Search for the cell housing the specified text and yield its [x, y] center coordinate. 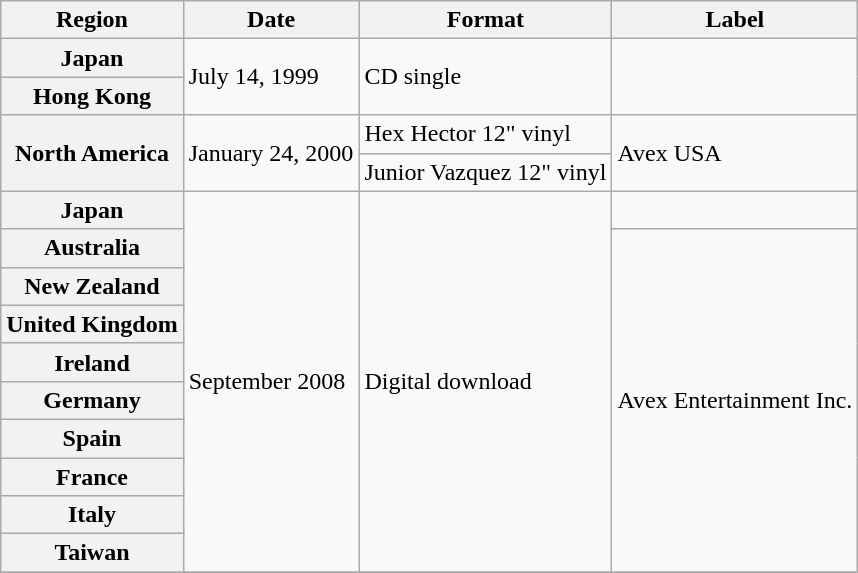
Format [486, 20]
Digital download [486, 382]
France [92, 477]
Hong Kong [92, 96]
January 24, 2000 [271, 153]
Ireland [92, 362]
Label [735, 20]
Spain [92, 438]
September 2008 [271, 382]
Italy [92, 515]
Hex Hector 12" vinyl [486, 134]
North America [92, 153]
Germany [92, 400]
July 14, 1999 [271, 77]
Junior Vazquez 12" vinyl [486, 172]
New Zealand [92, 286]
Region [92, 20]
Avex USA [735, 153]
Australia [92, 248]
Avex Entertainment Inc. [735, 400]
Date [271, 20]
United Kingdom [92, 324]
Taiwan [92, 553]
CD single [486, 77]
